Return [X, Y] of the center of cell containing provided text 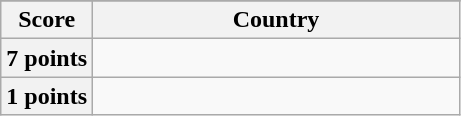
Country [276, 20]
7 points [47, 58]
1 points [47, 96]
Score [47, 20]
